Identify which cell holds the provided text, then report its (X, Y) central coordinate. 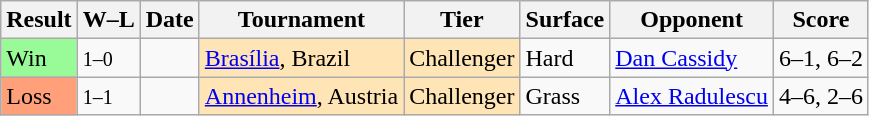
Tournament (301, 20)
6–1, 6–2 (820, 58)
Win (39, 58)
Tier (462, 20)
Date (170, 20)
Result (39, 20)
Brasília, Brazil (301, 58)
Grass (565, 96)
1–0 (108, 58)
Loss (39, 96)
1–1 (108, 96)
Score (820, 20)
Alex Radulescu (692, 96)
Hard (565, 58)
Annenheim, Austria (301, 96)
Opponent (692, 20)
Surface (565, 20)
Dan Cassidy (692, 58)
4–6, 2–6 (820, 96)
W–L (108, 20)
